From the cell containing the given text, extract its center point as (X, Y) coordinate. 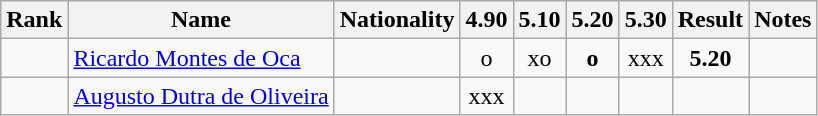
Nationality (397, 20)
Result (710, 20)
Augusto Dutra de Oliveira (201, 96)
xo (540, 58)
5.10 (540, 20)
Name (201, 20)
5.30 (646, 20)
Rank (34, 20)
4.90 (486, 20)
Ricardo Montes de Oca (201, 58)
Notes (783, 20)
